Pinpoint the cell where the given text exists, returning its (X, Y) midpoint coordinate. 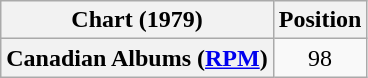
Canadian Albums (RPM) (137, 58)
Position (320, 20)
Chart (1979) (137, 20)
98 (320, 58)
